Scan for the cell matching the given text and deliver its (X, Y) coordinate at center. 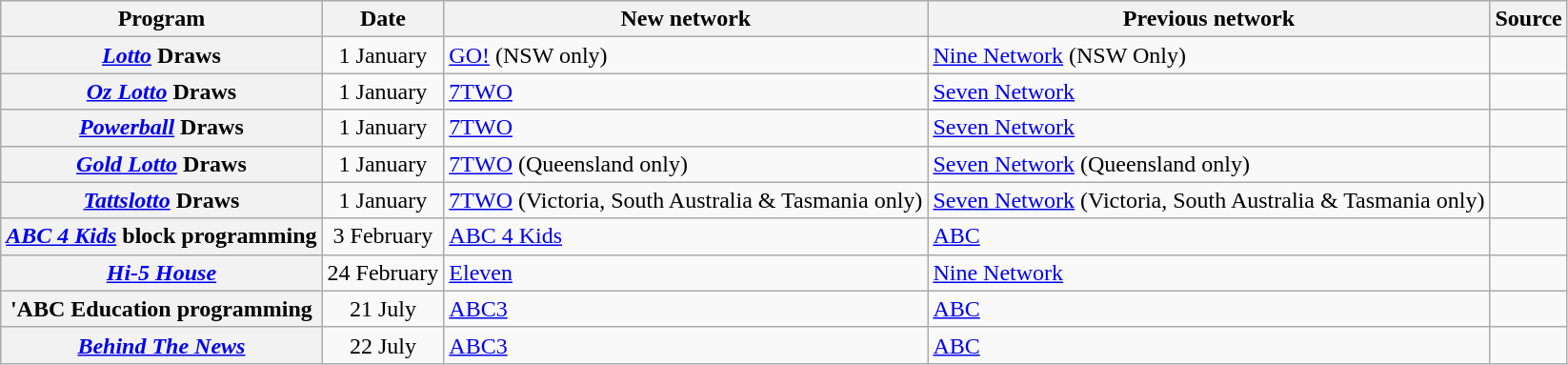
Eleven (686, 273)
Previous network (1209, 19)
21 July (383, 309)
GO! (NSW only) (686, 55)
22 July (383, 345)
24 February (383, 273)
Gold Lotto Draws (162, 164)
Date (383, 19)
Tattslotto Draws (162, 200)
Lotto Draws (162, 55)
Nine Network (1209, 273)
Behind The News (162, 345)
Hi-5 House (162, 273)
Oz Lotto Draws (162, 91)
7TWO (Queensland only) (686, 164)
Seven Network (Victoria, South Australia & Tasmania only) (1209, 200)
Powerball Draws (162, 128)
Program (162, 19)
3 February (383, 236)
ABC 4 Kids block programming (162, 236)
Seven Network (Queensland only) (1209, 164)
New network (686, 19)
'ABC Education programming (162, 309)
Source (1528, 19)
ABC 4 Kids (686, 236)
Nine Network (NSW Only) (1209, 55)
7TWO (Victoria, South Australia & Tasmania only) (686, 200)
